Find where the given text appears and provide that cell's center as (X, Y) coordinate. 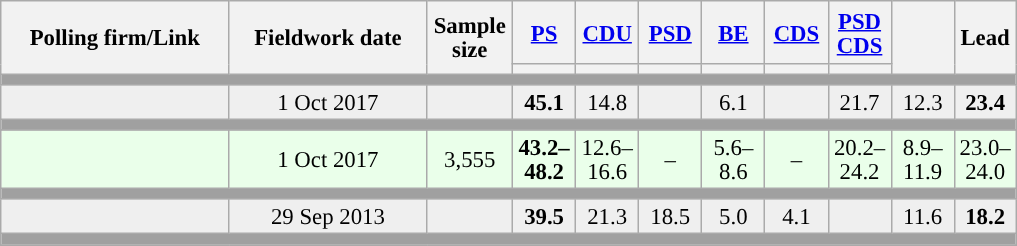
12.6–16.6 (608, 160)
6.1 (734, 102)
45.1 (544, 102)
CDS (796, 32)
BE (734, 32)
14.8 (608, 102)
39.5 (544, 218)
PS (544, 32)
18.2 (985, 218)
PSD (670, 32)
Polling firm/Link (115, 38)
21.3 (608, 218)
CDU (608, 32)
5.0 (734, 218)
43.2–48.2 (544, 160)
29 Sep 2013 (328, 218)
3,555 (470, 160)
11.6 (922, 218)
Sample size (470, 38)
Fieldwork date (328, 38)
8.9–11.9 (922, 160)
4.1 (796, 218)
21.7 (860, 102)
18.5 (670, 218)
23.4 (985, 102)
20.2–24.2 (860, 160)
23.0–24.0 (985, 160)
12.3 (922, 102)
Lead (985, 38)
5.6–8.6 (734, 160)
PSDCDS (860, 32)
